Scan for the cell matching the given text and deliver its [x, y] coordinate at center. 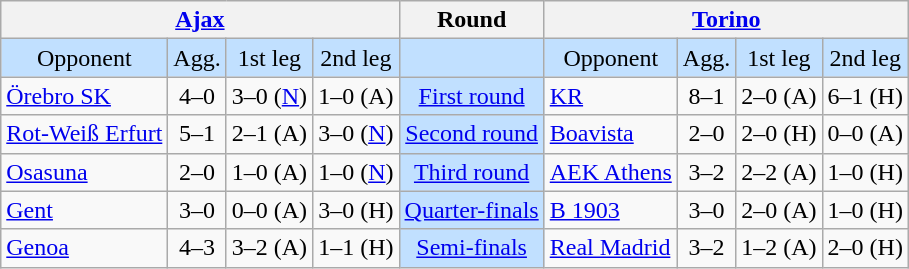
Real Madrid [610, 248]
B 1903 [610, 210]
1–0 (N) [356, 172]
1–1 (H) [356, 248]
3–2 (A) [269, 248]
Osasuna [84, 172]
Rot-Weiß Erfurt [84, 134]
Torino [726, 20]
2–2 (A) [779, 172]
Third round [472, 172]
2–1 (A) [269, 134]
Gent [84, 210]
4–0 [197, 96]
First round [472, 96]
5–1 [197, 134]
3–0 (H) [356, 210]
Örebro SK [84, 96]
1–2 (A) [779, 248]
KR [610, 96]
Quarter-finals [472, 210]
Genoa [84, 248]
AEK Athens [610, 172]
Ajax [200, 20]
6–1 (H) [865, 96]
Second round [472, 134]
Round [472, 20]
Semi-finals [472, 248]
8–1 [706, 96]
4–3 [197, 248]
Boavista [610, 134]
